Identify which cell holds the provided text, then report its [x, y] central coordinate. 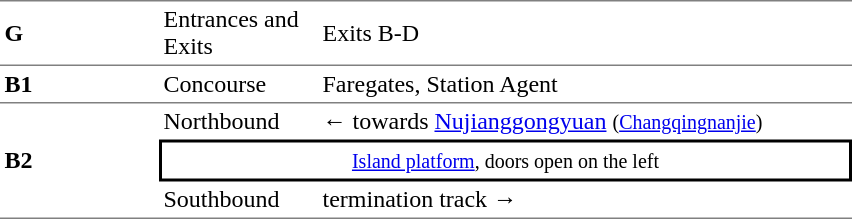
← towards Nujianggongyuan (Changqingnanjie) [585, 122]
Exits B-D [585, 33]
Concourse [238, 85]
Faregates, Station Agent [585, 85]
G [80, 33]
Island platform, doors open on the left [506, 161]
Northbound [238, 122]
B1 [80, 85]
Entrances and Exits [238, 33]
